Capture the cell that displays the provided text and extract its (x, y) central coordinate. 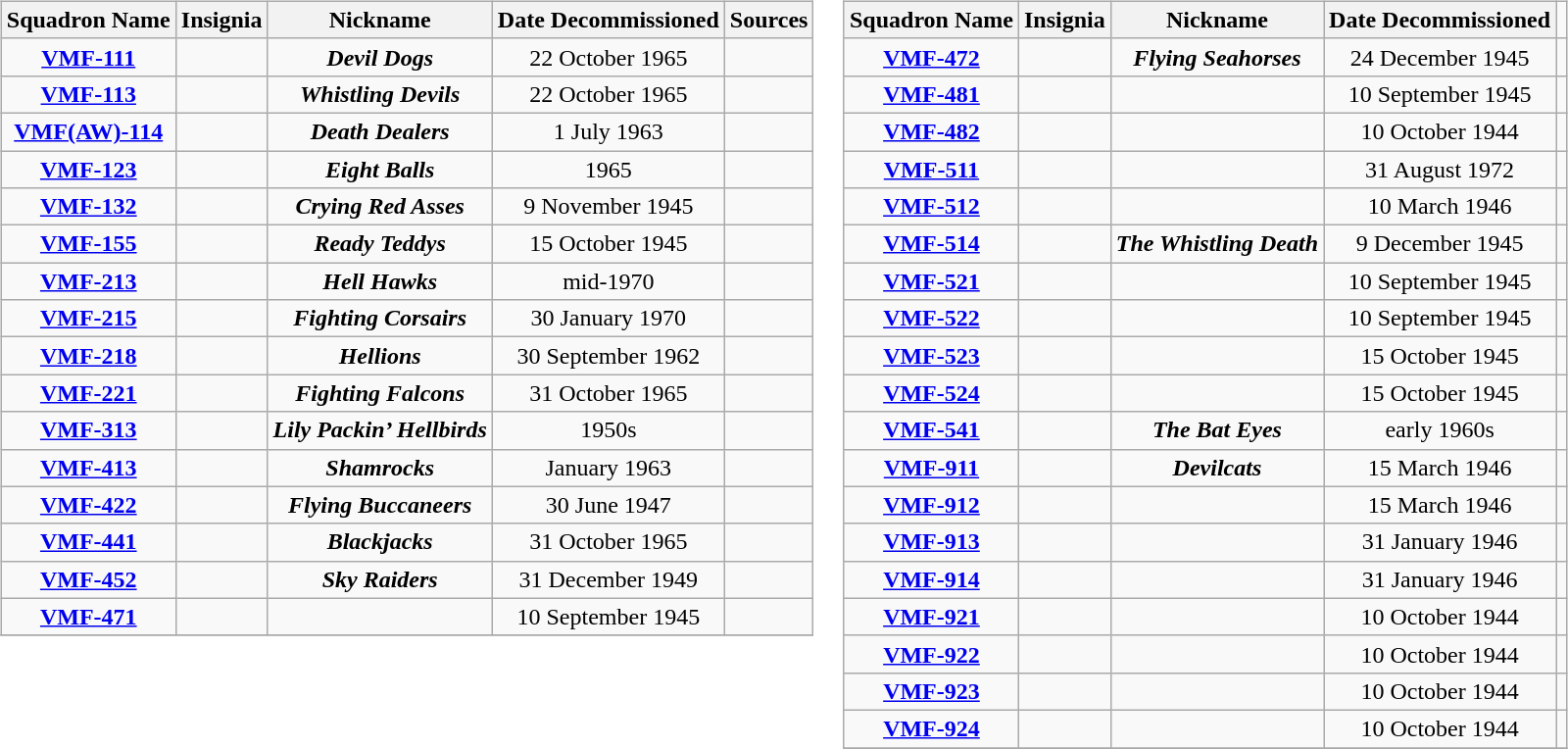
VMF-452 (88, 579)
VMF-913 (931, 542)
VMF-922 (931, 654)
30 January 1970 (608, 319)
VMF-921 (931, 617)
Devilcats (1217, 468)
VMF-221 (88, 393)
Death Dealers (380, 131)
VMF-541 (931, 430)
VMF-914 (931, 579)
Flying Seahorses (1217, 57)
VMF-482 (931, 131)
Sky Raiders (380, 579)
The Bat Eyes (1217, 430)
Crying Red Asses (380, 207)
1965 (608, 170)
VMF-523 (931, 356)
31 August 1972 (1441, 170)
VMF-132 (88, 207)
VMF-912 (931, 505)
VMF-215 (88, 319)
1 July 1963 (608, 131)
VMF-413 (88, 468)
early 1960s (1441, 430)
VMF-481 (931, 94)
30 June 1947 (608, 505)
VMF-111 (88, 57)
Whistling Devils (380, 94)
VMF-218 (88, 356)
VMF(AW)-114 (88, 131)
VMF-924 (931, 728)
VMF-512 (931, 207)
30 September 1962 (608, 356)
VMF-155 (88, 244)
1950s (608, 430)
10 March 1946 (1441, 207)
VMF-422 (88, 505)
Fighting Corsairs (380, 319)
VMF-521 (931, 281)
VMF-441 (88, 542)
mid-1970 (608, 281)
VMF-213 (88, 281)
VMF-313 (88, 430)
VMF-514 (931, 244)
VMF-522 (931, 319)
Flying Buccaneers (380, 505)
9 December 1945 (1441, 244)
The Whistling Death (1217, 244)
VMF-923 (931, 691)
Blackjacks (380, 542)
9 November 1945 (608, 207)
Hellions (380, 356)
Lily Packin’ Hellbirds (380, 430)
VMF-472 (931, 57)
VMF-524 (931, 393)
VMF-911 (931, 468)
VMF-113 (88, 94)
VMF-511 (931, 170)
24 December 1945 (1441, 57)
Shamrocks (380, 468)
VMF-471 (88, 617)
VMF-123 (88, 170)
Sources (768, 20)
Eight Balls (380, 170)
Fighting Falcons (380, 393)
Hell Hawks (380, 281)
January 1963 (608, 468)
31 December 1949 (608, 579)
Devil Dogs (380, 57)
Ready Teddys (380, 244)
